Determine the (X, Y) coordinate at the center of the cell enclosing the given text.  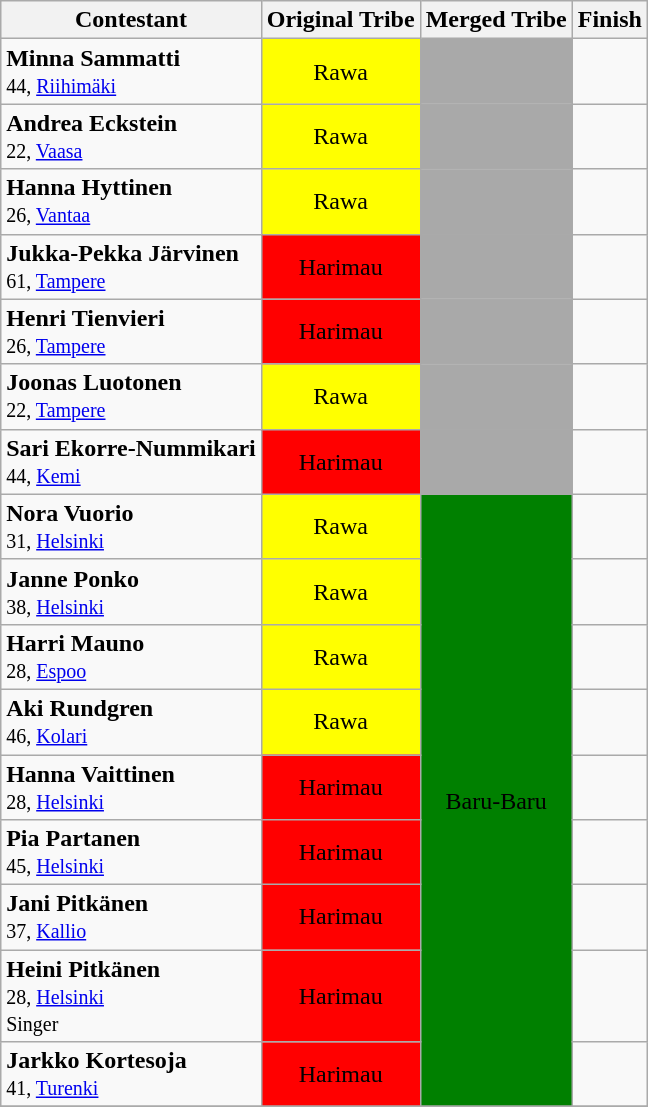
Jukka-Pekka Järvinen61, Tampere (132, 266)
Hanna Vaittinen28, Helsinki (132, 786)
Finish (610, 20)
Sari Ekorre-Nummikari44, Kemi (132, 462)
Jani Pitkänen37, Kallio (132, 918)
Janne Ponko38, Helsinki (132, 592)
Hanna Hyttinen26, Vantaa (132, 202)
Pia Partanen45, Helsinki (132, 852)
Harri Mauno28, Espoo (132, 656)
Baru-Baru (496, 800)
Aki Rundgren46, Kolari (132, 722)
Merged Tribe (496, 20)
Andrea Eckstein22, Vaasa (132, 136)
Minna Sammatti 44, Riihimäki (132, 72)
Joonas Luotonen22, Tampere (132, 396)
Jarkko Kortesoja41, Turenki (132, 1074)
Contestant (132, 20)
Heini Pitkänen28, HelsinkiSinger (132, 996)
Nora Vuorio31, Helsinki (132, 526)
Henri Tienvieri26, Tampere (132, 332)
Original Tribe (340, 20)
